From the cell containing the given text, extract its center point as [x, y] coordinate. 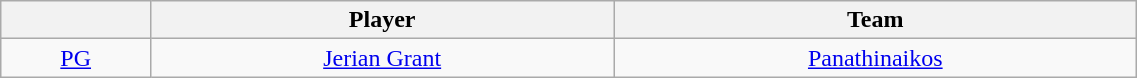
Panathinaikos [876, 58]
Team [876, 20]
Jerian Grant [382, 58]
PG [76, 58]
Player [382, 20]
